Detect which cell encompasses the target text, then output its (X, Y) center coordinate. 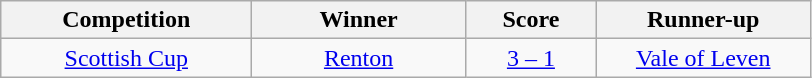
3 – 1 (530, 58)
Scottish Cup (126, 58)
Runner-up (703, 20)
Renton (359, 58)
Competition (126, 20)
Vale of Leven (703, 58)
Winner (359, 20)
Score (530, 20)
